From the cell containing the given text, extract its center point as [x, y] coordinate. 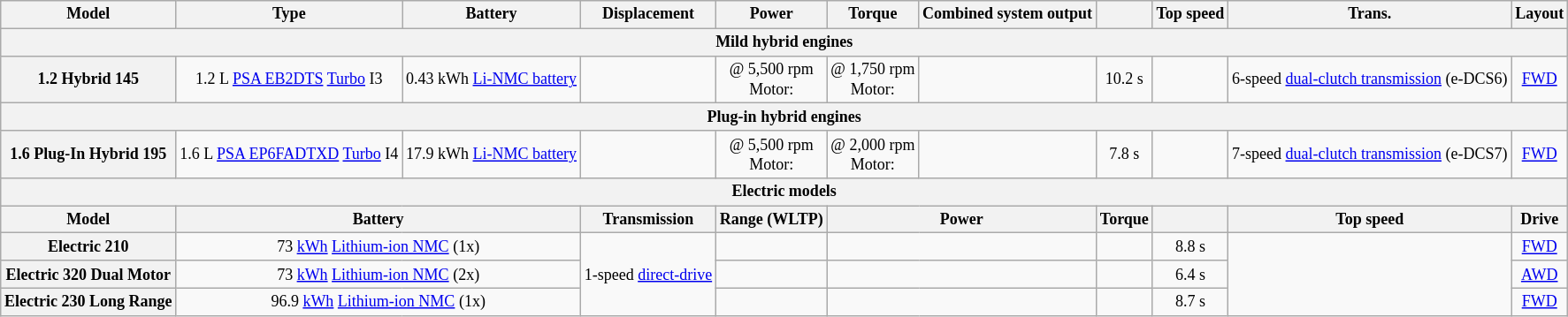
96.9 kWh Lithium-ion NMC (1x) [379, 302]
Displacement [647, 14]
AWD [1540, 274]
73 kWh Lithium-ion NMC (2x) [379, 274]
Mild hybrid engines [784, 42]
Range (WLTP) [771, 219]
7.8 s [1124, 155]
Transmission [647, 219]
1.6 Plug-In Hybrid 195 [88, 155]
@ 1,750 rpmMotor: [873, 79]
8.7 s [1190, 302]
7-speed dual-clutch transmission (e-DCS7) [1370, 155]
Type [289, 14]
Plug-in hybrid engines [784, 117]
Electric models [784, 192]
17.9 kWh Li-NMC battery [492, 155]
Electric 320 Dual Motor [88, 274]
1.6 L PSA EP6FADTXD Turbo I4 [289, 155]
Drive [1540, 219]
8.8 s [1190, 247]
1.2 L PSA EB2DTS Turbo I3 [289, 79]
6.4 s [1190, 274]
1-speed direct-drive [647, 275]
6-speed dual-clutch transmission (e-DCS6) [1370, 79]
73 kWh Lithium-ion NMC (1x) [379, 247]
10.2 s [1124, 79]
Electric 210 [88, 247]
Trans. [1370, 14]
Combined system output [1008, 14]
Layout [1540, 14]
0.43 kWh Li-NMC battery [492, 79]
Electric 230 Long Range [88, 302]
@ 2,000 rpmMotor: [873, 155]
1.2 Hybrid 145 [88, 79]
